Detect which cell encompasses the target text, then output its (X, Y) center coordinate. 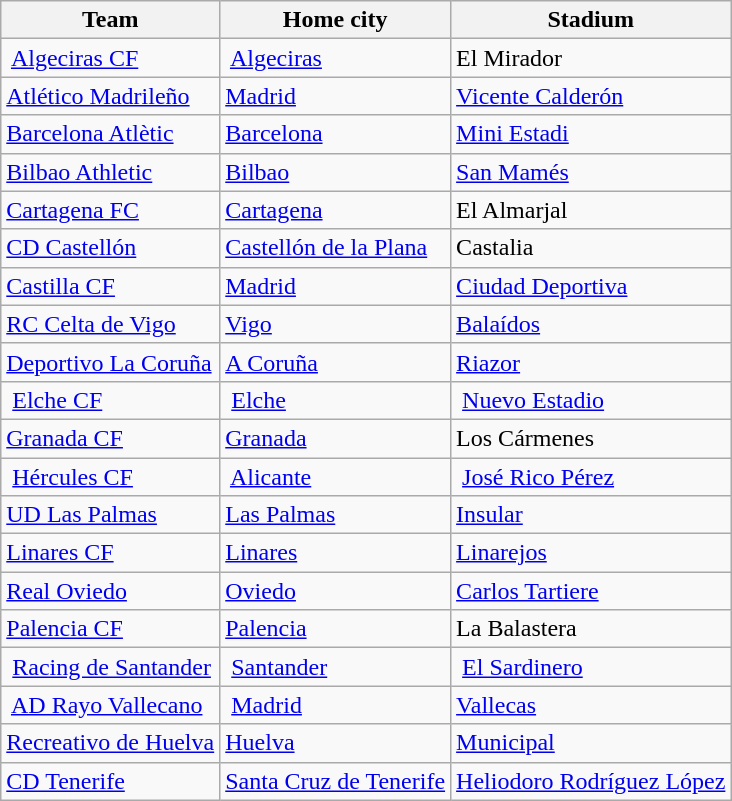
José Rico Pérez (591, 477)
Balaídos (591, 324)
Linares CF (110, 553)
CD Tenerife (110, 781)
Vigo (336, 324)
Granada CF (110, 438)
A Coruña (336, 362)
Cartagena FC (110, 210)
Ciudad Deportiva (591, 286)
Vicente Calderón (591, 96)
Deportivo La Coruña (110, 362)
Huelva (336, 743)
Hércules CF (110, 477)
Racing de Santander (110, 667)
AD Rayo Vallecano (110, 705)
Nuevo Estadio (591, 400)
Linares (336, 553)
Algeciras CF (110, 58)
Elche CF (110, 400)
Home city (336, 20)
El Sardinero (591, 667)
Las Palmas (336, 515)
Heliodoro Rodríguez López (591, 781)
El Almarjal (591, 210)
El Mirador (591, 58)
Recreativo de Huelva (110, 743)
Oviedo (336, 591)
Bilbao Athletic (110, 172)
Barcelona Atlètic (110, 134)
Santa Cruz de Tenerife (336, 781)
Linarejos (591, 553)
Barcelona (336, 134)
Stadium (591, 20)
Riazor (591, 362)
Santander (336, 667)
Algeciras (336, 58)
Palencia (336, 629)
Municipal (591, 743)
Carlos Tartiere (591, 591)
Insular (591, 515)
UD Las Palmas (110, 515)
Castellón de la Plana (336, 248)
Castalia (591, 248)
Palencia CF (110, 629)
RC Celta de Vigo (110, 324)
Los Cármenes (591, 438)
San Mamés (591, 172)
Castilla CF (110, 286)
Team (110, 20)
CD Castellón (110, 248)
Real Oviedo (110, 591)
La Balastera (591, 629)
Vallecas (591, 705)
Granada (336, 438)
Cartagena (336, 210)
Bilbao (336, 172)
Mini Estadi (591, 134)
Elche (336, 400)
Atlético Madrileño (110, 96)
Alicante (336, 477)
